Determine the (x, y) coordinate at the center of the cell enclosing the given text.  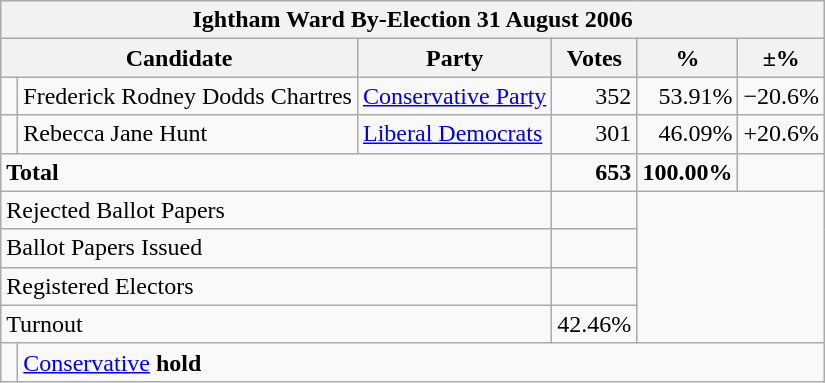
Conservative hold (422, 362)
Ightham Ward By-Election 31 August 2006 (413, 20)
301 (594, 134)
Candidate (180, 58)
Rebecca Jane Hunt (188, 134)
−20.6% (782, 96)
42.46% (594, 324)
+20.6% (782, 134)
±% (782, 58)
Votes (594, 58)
Registered Electors (276, 286)
Rejected Ballot Papers (276, 210)
653 (594, 172)
Turnout (276, 324)
Total (276, 172)
Frederick Rodney Dodds Chartres (188, 96)
100.00% (688, 172)
Liberal Democrats (454, 134)
% (688, 58)
Conservative Party (454, 96)
352 (594, 96)
46.09% (688, 134)
Party (454, 58)
53.91% (688, 96)
Ballot Papers Issued (276, 248)
